Detect which cell encompasses the target text, then output its (x, y) center coordinate. 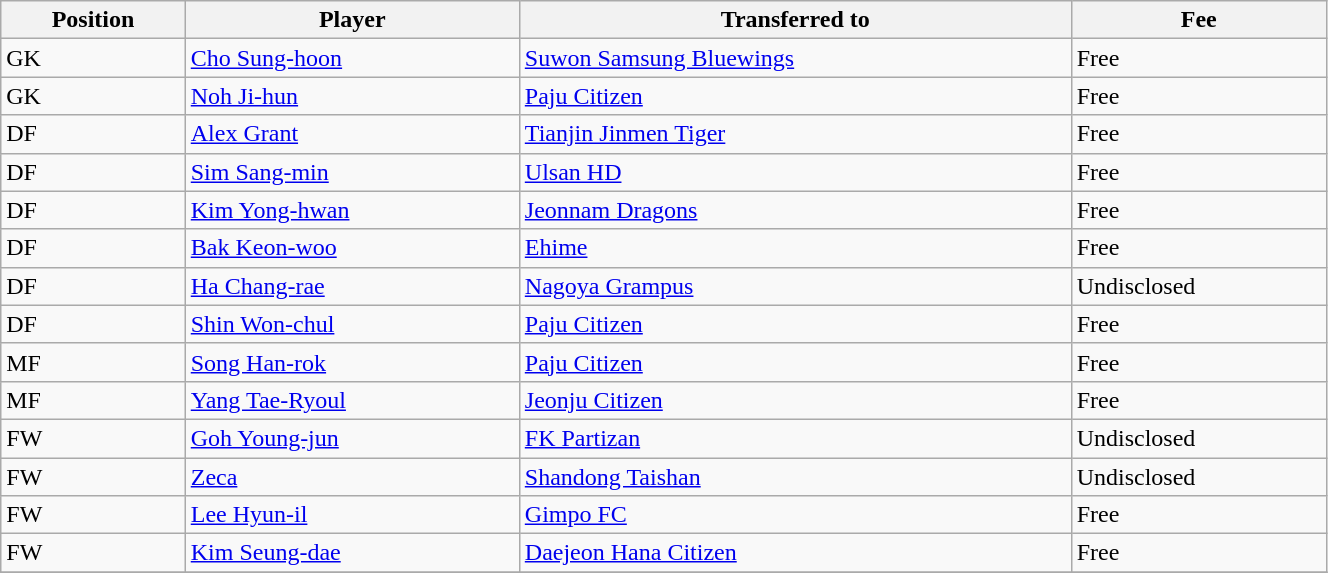
Shin Won-chul (352, 324)
Zeca (352, 477)
Jeonnam Dragons (795, 210)
Player (352, 20)
Nagoya Grampus (795, 286)
Fee (1198, 20)
Goh Young-jun (352, 438)
Alex Grant (352, 134)
Noh Ji-hun (352, 96)
Bak Keon-woo (352, 248)
Cho Sung-hoon (352, 58)
Jeonju Citizen (795, 400)
Suwon Samsung Bluewings (795, 58)
FK Partizan (795, 438)
Ulsan HD (795, 172)
Position (93, 20)
Yang Tae-Ryoul (352, 400)
Gimpo FC (795, 515)
Transferred to (795, 20)
Song Han-rok (352, 362)
Kim Yong-hwan (352, 210)
Ehime (795, 248)
Ha Chang-rae (352, 286)
Sim Sang-min (352, 172)
Shandong Taishan (795, 477)
Kim Seung-dae (352, 553)
Tianjin Jinmen Tiger (795, 134)
Daejeon Hana Citizen (795, 553)
Lee Hyun-il (352, 515)
